Identify which cell holds the provided text, then report its (X, Y) central coordinate. 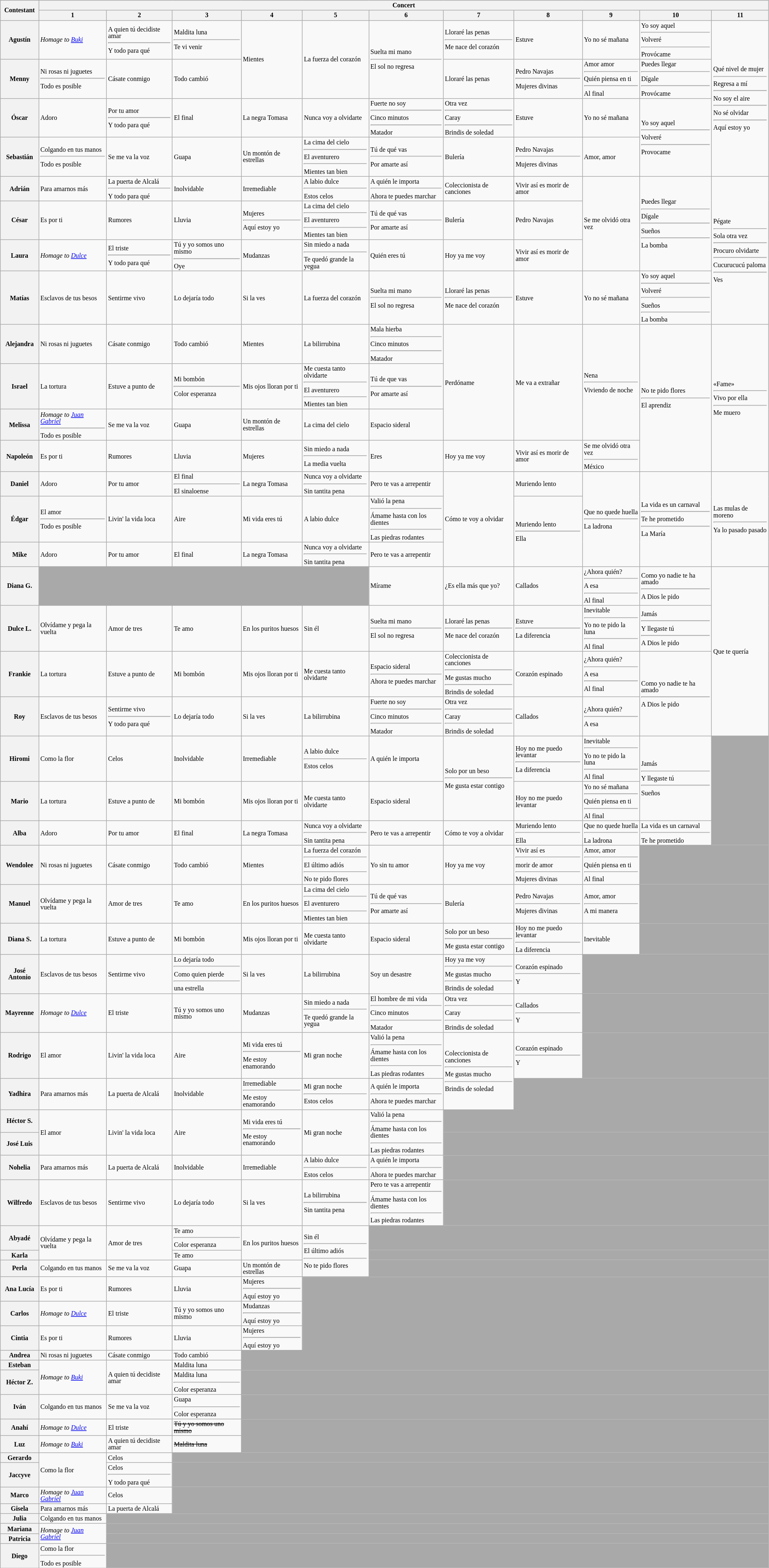
Hiromi (20, 759)
Hoy no me puedo levantar (548, 801)
Patricia (20, 1538)
11 (740, 15)
Lo dejaría todoComo quien pierdeuna estrella (207, 974)
Óscar (20, 118)
Alejandra (20, 344)
NenaViviendo de noche (611, 382)
Anahí (20, 1427)
PégateSola otra vezProcuro olvidarteCucurucucú palomaVes (740, 250)
Luz (20, 1444)
Perdóname (479, 382)
Édgar (20, 519)
IrremediableMe estoy enamorando (272, 1093)
Inevitable (611, 938)
Lloraré las penas (479, 79)
Mujeres (272, 456)
La vida es un carnavalTe he prometido (676, 833)
Yo soy aquelVolveréSueñosLa bomba (676, 298)
Menny (20, 79)
6 (406, 15)
1 (73, 15)
Soy un desastre (406, 974)
Coleccionista de canciones (479, 189)
Mariana (20, 1528)
Se me olvidó otra vez (611, 224)
Jaccyve (20, 1475)
Amor, amorA mi manera (611, 903)
El amorTodo es posible (73, 519)
9 (611, 15)
Sentirme vivoY todo para qué (139, 716)
Wendolee (20, 865)
Alba (20, 833)
¿Ahora quién?A esa (611, 716)
Mírame (406, 586)
Gerardo (20, 1457)
Carlos (20, 1313)
La bilirrubinaSin tantita pena (335, 1202)
Quién eres tú (406, 255)
Cintia (20, 1338)
Melissa (20, 425)
Colgando en tus manosTodo es posible (73, 156)
10 (676, 15)
Adrián (20, 189)
EstuveLa diferencia (548, 628)
Dulce L. (20, 628)
Nohelia (20, 1168)
Amor, amorQuién piensa en tiAl final (611, 865)
Las mulas de morenoYa lo pasado pasado (740, 519)
A quién le importa (406, 759)
Ni rosas ni juguetesTodo es posible (73, 79)
Espacio sideralAhora te puedes marchar (406, 674)
Laura (20, 255)
Eres (406, 456)
Sebastián (20, 156)
Mike (20, 554)
Israel (20, 386)
Qué nivel de mujerRegresa a míNo soy el aireNo sé olvidarAquí estoy yo (740, 98)
¿Es ella más que yo? (479, 586)
Diana S. (20, 938)
Mala hierbaCinco minutosMatador (406, 344)
Homage to Juan GabrielTodo es posible (73, 425)
A labio dulce (335, 519)
Agustín (20, 39)
La puerta de AlcaláY todo para qué (139, 189)
Yadhira (20, 1093)
Contestant (20, 10)
CalladosY (548, 1013)
Pero te vas a arrepentirÁmame hasta con los dientesLas piedras rodantes (406, 1202)
Maldita lunaTe vi venir (207, 39)
Sin élEl último adiósNo te pido flores (335, 1251)
«Fame»Vivo por ellaMe muero (740, 398)
8 (548, 15)
Amor amorQuién piensa en tiAl final (611, 79)
César (20, 220)
Mi gran nocheEstos celos (335, 1093)
Pedro Navajas (548, 220)
Nunca voy a olvidarte (335, 118)
Mayrenne (20, 1013)
Sin miedo a nadaLa media vuelta (335, 456)
Puedes llegarDígaleSueñosLa bomba (676, 224)
Te amoColor esperanza (207, 1237)
MudanzasAquí estoy yo (272, 1313)
Me cuesta tanto olvidarteEl aventureroMientes tan bien (335, 386)
Muriendo lento (548, 484)
Me va a extrañar (548, 382)
El tristeY todo para qué (139, 255)
CelosY todo para qué (139, 1475)
Diana G. (20, 586)
Ana Lucía (20, 1289)
Héctor Z. (20, 1382)
Mi bombónColor esperanza (207, 386)
Yo sin tu amor (406, 865)
Yo soy aquelVolveréProvócame (676, 39)
Hoy ya me voyMe gustas muchoBrindis de soledad (479, 974)
Esteban (20, 1365)
Por tu amorY todo para qué (139, 118)
Que te quería (740, 651)
3 (207, 15)
Wilfredo (20, 1202)
José Luis (20, 1144)
Se me olvidó otra vezMéxico (611, 456)
Frankie (20, 674)
Maldita lunaColor esperanza (207, 1382)
Amor, amor (611, 156)
2 (139, 15)
4 (272, 15)
Puedes llegarDígaleProvócame (676, 79)
Iván (20, 1407)
Andrea (20, 1355)
Marco (20, 1495)
Matías (20, 298)
5 (335, 15)
Sin él (335, 628)
Como la florTodo es posible (73, 1556)
GuapaColor esperanza (207, 1407)
Corazón espinado (548, 674)
La vida es un carnavalTe he prometidoLa María (676, 519)
Mario (20, 801)
A quien tú decidiste amarY todo para qué (139, 39)
Mi vida eres tú (272, 519)
Perla (20, 1268)
JamásY llegaste túSueños (676, 778)
Diego (20, 1556)
7 (479, 15)
Tú de que vasPor amarte así (406, 386)
Rodrigo (20, 1055)
Manuel (20, 903)
Napoleón (20, 456)
Abyadé (20, 1237)
Daniel (20, 484)
Roy (20, 716)
JamásY llegaste túA Dios le pido (676, 628)
Karla (20, 1255)
Concert (404, 5)
Julia (20, 1519)
El hombre de mi vidaCinco minutosMatador (406, 1013)
El finalEl sinaloense (207, 484)
No te pido floresEl aprendiz (676, 398)
La fuerza del corazónEl último adiósNo te pido flores (335, 865)
Tú y yo somos uno mismoOye (207, 255)
Héctor S. (20, 1121)
La cima del cielo (335, 425)
Vivir así esmorir de amorMujeres divinas (548, 865)
José Antonio (20, 974)
Yo soy aquelVolveréProvocame (676, 137)
Yo no sé mañanaQuién piensa en tiAl final (611, 801)
Gisela (20, 1508)
